Determine the (x, y) coordinate at the center of the cell enclosing the given text.  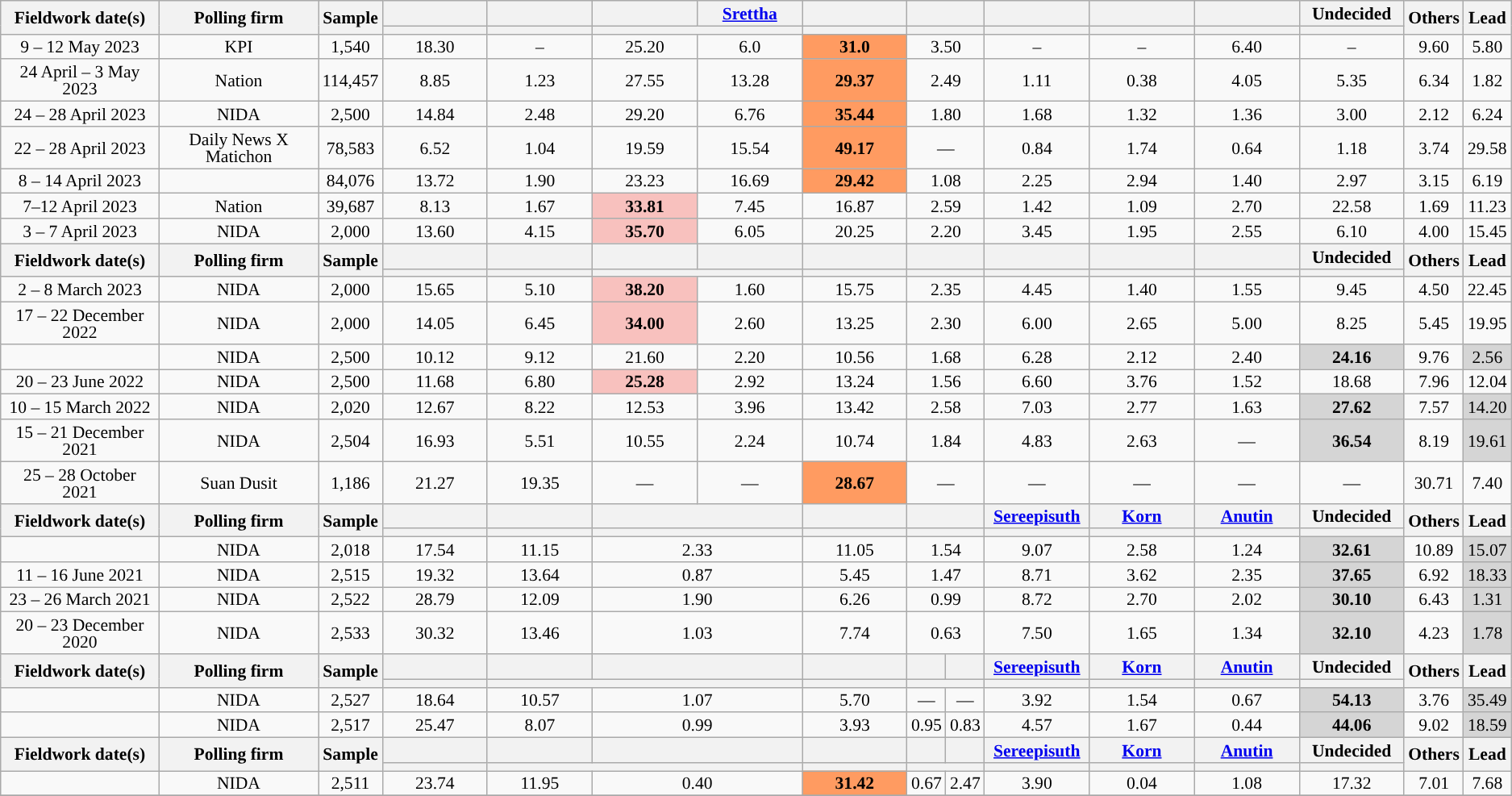
13.64 (539, 574)
2.49 (946, 81)
6.52 (435, 148)
29.37 (855, 81)
6.26 (855, 600)
15.54 (750, 148)
24 – 28 April 2023 (80, 115)
2.63 (1142, 440)
4.05 (1247, 81)
1.07 (698, 700)
17.32 (1352, 784)
27.62 (1352, 406)
29.58 (1487, 148)
25.28 (645, 382)
2.40 (1247, 356)
22.45 (1487, 290)
2.48 (539, 115)
1.11 (1037, 81)
13.72 (435, 181)
4.15 (539, 231)
17.54 (435, 550)
8.07 (539, 726)
13.28 (750, 81)
114,457 (351, 81)
2,517 (351, 726)
1.31 (1487, 600)
10.74 (855, 440)
0.64 (1247, 148)
1.23 (539, 81)
2.02 (1247, 600)
2.47 (965, 784)
17 – 22 December 2022 (80, 323)
4.57 (1037, 726)
6.80 (539, 382)
78,583 (351, 148)
3.45 (1037, 231)
1.95 (1142, 231)
1.56 (946, 382)
1.60 (750, 290)
2.33 (698, 550)
0.87 (698, 574)
19.32 (435, 574)
19.35 (539, 482)
21.60 (645, 356)
29.42 (855, 181)
12.53 (645, 406)
30.10 (1352, 600)
2.30 (946, 323)
22.58 (1352, 206)
1.65 (1142, 633)
KPI (239, 47)
28.67 (855, 482)
33.81 (645, 206)
3.50 (946, 47)
37.65 (1352, 574)
30.32 (435, 633)
6.76 (750, 115)
1.78 (1487, 633)
15.75 (855, 290)
3.62 (1142, 574)
2.24 (750, 440)
0.04 (1142, 784)
49.17 (855, 148)
54.13 (1352, 700)
6.40 (1247, 47)
2.25 (1037, 181)
5.00 (1247, 323)
2,527 (351, 700)
16.87 (855, 206)
25.47 (435, 726)
24 April – 3 May 2023 (80, 81)
2,533 (351, 633)
Daily News X Matichon (239, 148)
7.01 (1434, 784)
6.0 (750, 47)
1.24 (1247, 550)
3 – 7 April 2023 (80, 231)
0.38 (1142, 81)
2,515 (351, 574)
35.70 (645, 231)
4.45 (1037, 290)
11.95 (539, 784)
8.22 (539, 406)
29.20 (645, 115)
7.50 (1037, 633)
7.68 (1487, 784)
13.24 (855, 382)
6.60 (1037, 382)
1.03 (698, 633)
5.80 (1487, 47)
9 – 12 May 2023 (80, 47)
13.60 (435, 231)
6.45 (539, 323)
2.55 (1247, 231)
1.32 (1142, 115)
8.13 (435, 206)
3.15 (1434, 181)
0.84 (1037, 148)
2.56 (1487, 356)
10.55 (645, 440)
10.56 (855, 356)
8 – 14 April 2023 (80, 181)
1.04 (539, 148)
19.95 (1487, 323)
0.63 (946, 633)
12.09 (539, 600)
0.95 (927, 726)
34.00 (645, 323)
14.84 (435, 115)
35.44 (855, 115)
6.05 (750, 231)
1.52 (1247, 382)
25.20 (645, 47)
30.71 (1434, 482)
2.92 (750, 382)
23 – 26 March 2021 (80, 600)
1.80 (946, 115)
6.19 (1487, 181)
35.49 (1487, 700)
6.28 (1037, 356)
2,522 (351, 600)
7.45 (750, 206)
11 – 16 June 2021 (80, 574)
36.54 (1352, 440)
0.44 (1247, 726)
27.55 (645, 81)
1.47 (946, 574)
28.79 (435, 600)
20 – 23 December 2020 (80, 633)
84,076 (351, 181)
2,504 (351, 440)
1.36 (1247, 115)
3.93 (855, 726)
23.74 (435, 784)
25 – 28 October 2021 (80, 482)
0.40 (698, 784)
7.57 (1434, 406)
2.59 (946, 206)
9.07 (1037, 550)
6.92 (1434, 574)
8.71 (1037, 574)
20 – 23 June 2022 (80, 382)
2.65 (1142, 323)
16.93 (435, 440)
2.77 (1142, 406)
10.12 (435, 356)
16.69 (750, 181)
5.35 (1352, 81)
8.19 (1434, 440)
8.25 (1352, 323)
0.83 (965, 726)
18.33 (1487, 574)
23.23 (645, 181)
21.27 (435, 482)
1,186 (351, 482)
8.72 (1037, 600)
2,511 (351, 784)
Suan Dusit (239, 482)
18.68 (1352, 382)
11.68 (435, 382)
5.51 (539, 440)
9.02 (1434, 726)
3.96 (750, 406)
18.64 (435, 700)
13.42 (855, 406)
1.42 (1037, 206)
32.10 (1352, 633)
4.83 (1037, 440)
2.60 (750, 323)
44.06 (1352, 726)
3.92 (1037, 700)
1.34 (1247, 633)
14.20 (1487, 406)
1.63 (1247, 406)
13.46 (539, 633)
6.34 (1434, 81)
5.10 (539, 290)
6.10 (1352, 231)
1.18 (1352, 148)
2 – 8 March 2023 (80, 290)
31.0 (855, 47)
1.84 (946, 440)
1.74 (1142, 148)
Srettha (750, 13)
15.65 (435, 290)
7–12 April 2023 (80, 206)
10.57 (539, 700)
19.61 (1487, 440)
2.97 (1352, 181)
15 – 21 December 2021 (80, 440)
12.67 (435, 406)
9.45 (1352, 290)
1.69 (1434, 206)
4.00 (1434, 231)
8.85 (435, 81)
3.90 (1037, 784)
38.20 (645, 290)
20.25 (855, 231)
12.04 (1487, 382)
1.55 (1247, 290)
7.96 (1434, 382)
9.76 (1434, 356)
5.70 (855, 700)
1.09 (1142, 206)
10.89 (1434, 550)
6.43 (1434, 600)
22 – 28 April 2023 (80, 148)
11.15 (539, 550)
7.03 (1037, 406)
32.61 (1352, 550)
11.05 (855, 550)
15.07 (1487, 550)
13.25 (855, 323)
7.40 (1487, 482)
7.74 (855, 633)
2,018 (351, 550)
15.45 (1487, 231)
39,687 (351, 206)
31.42 (855, 784)
2.94 (1142, 181)
1.82 (1487, 81)
14.05 (435, 323)
3.00 (1352, 115)
6.24 (1487, 115)
2,020 (351, 406)
4.50 (1434, 290)
19.59 (645, 148)
10 – 15 March 2022 (80, 406)
9.12 (539, 356)
11.23 (1487, 206)
18.30 (435, 47)
18.59 (1487, 726)
4.23 (1434, 633)
3.74 (1434, 148)
9.60 (1434, 47)
1,540 (351, 47)
6.00 (1037, 323)
24.16 (1352, 356)
